Return [x, y] of the center of cell containing provided text 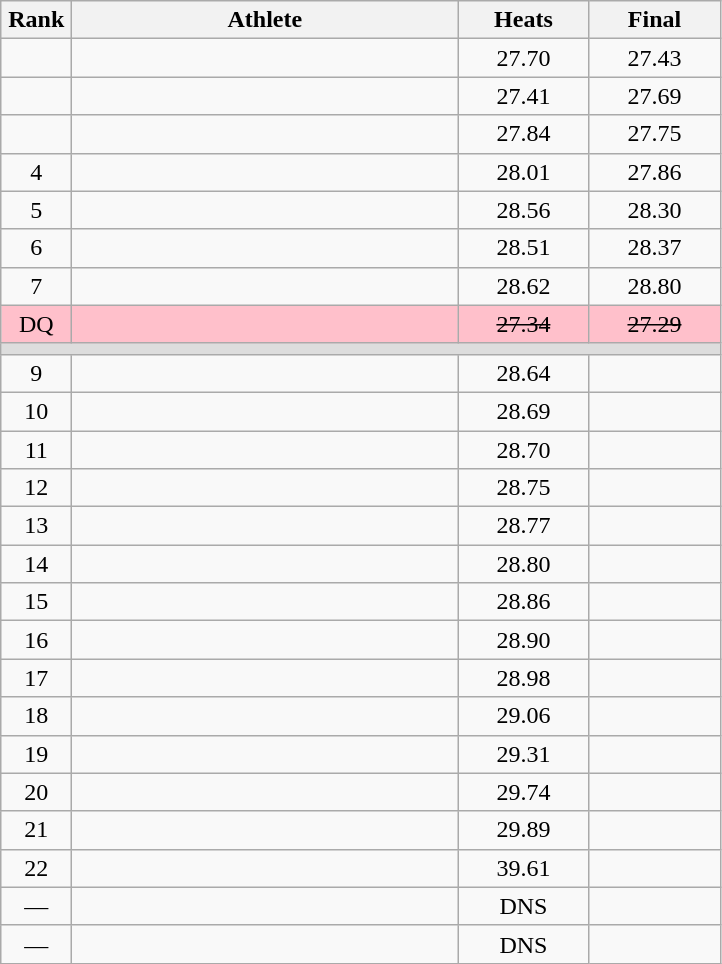
28.69 [524, 411]
29.31 [524, 754]
9 [36, 373]
19 [36, 754]
28.86 [524, 602]
17 [36, 678]
28.77 [524, 526]
4 [36, 172]
11 [36, 449]
5 [36, 210]
28.98 [524, 678]
22 [36, 868]
28.70 [524, 449]
27.43 [654, 58]
15 [36, 602]
Heats [524, 20]
28.01 [524, 172]
28.75 [524, 488]
28.51 [524, 248]
28.37 [654, 248]
29.74 [524, 792]
12 [36, 488]
27.34 [524, 324]
6 [36, 248]
27.84 [524, 134]
Athlete [265, 20]
28.64 [524, 373]
18 [36, 716]
28.30 [654, 210]
Rank [36, 20]
27.75 [654, 134]
27.70 [524, 58]
27.29 [654, 324]
21 [36, 830]
Final [654, 20]
27.41 [524, 96]
16 [36, 640]
39.61 [524, 868]
28.90 [524, 640]
10 [36, 411]
29.06 [524, 716]
28.62 [524, 286]
27.69 [654, 96]
29.89 [524, 830]
7 [36, 286]
28.56 [524, 210]
27.86 [654, 172]
14 [36, 564]
13 [36, 526]
DQ [36, 324]
20 [36, 792]
